Provide the (X, Y) coordinate of the cell's center where the given text is located.  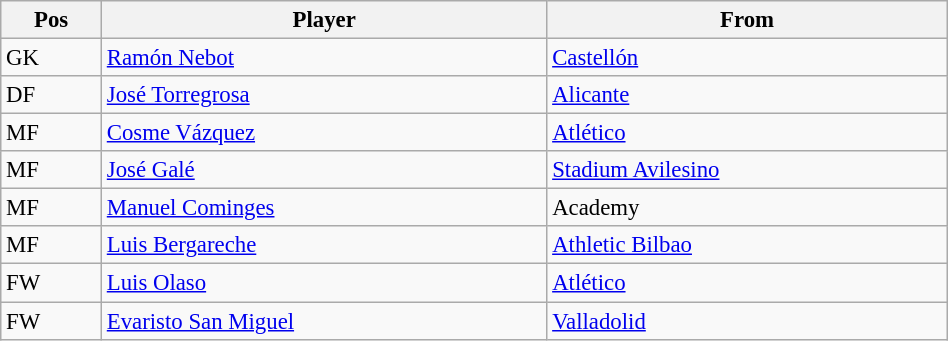
Luis Bergareche (324, 245)
Castellón (747, 58)
José Torregrosa (324, 95)
Athletic Bilbao (747, 245)
Evaristo San Miguel (324, 321)
Luis Olaso (324, 283)
DF (52, 95)
Pos (52, 20)
Ramón Nebot (324, 58)
Manuel Cominges (324, 208)
José Galé (324, 170)
From (747, 20)
GK (52, 58)
Player (324, 20)
Stadium Avilesino (747, 170)
Cosme Vázquez (324, 133)
Alicante (747, 95)
Academy (747, 208)
Valladolid (747, 321)
